Capture the cell that displays the provided text and extract its (X, Y) central coordinate. 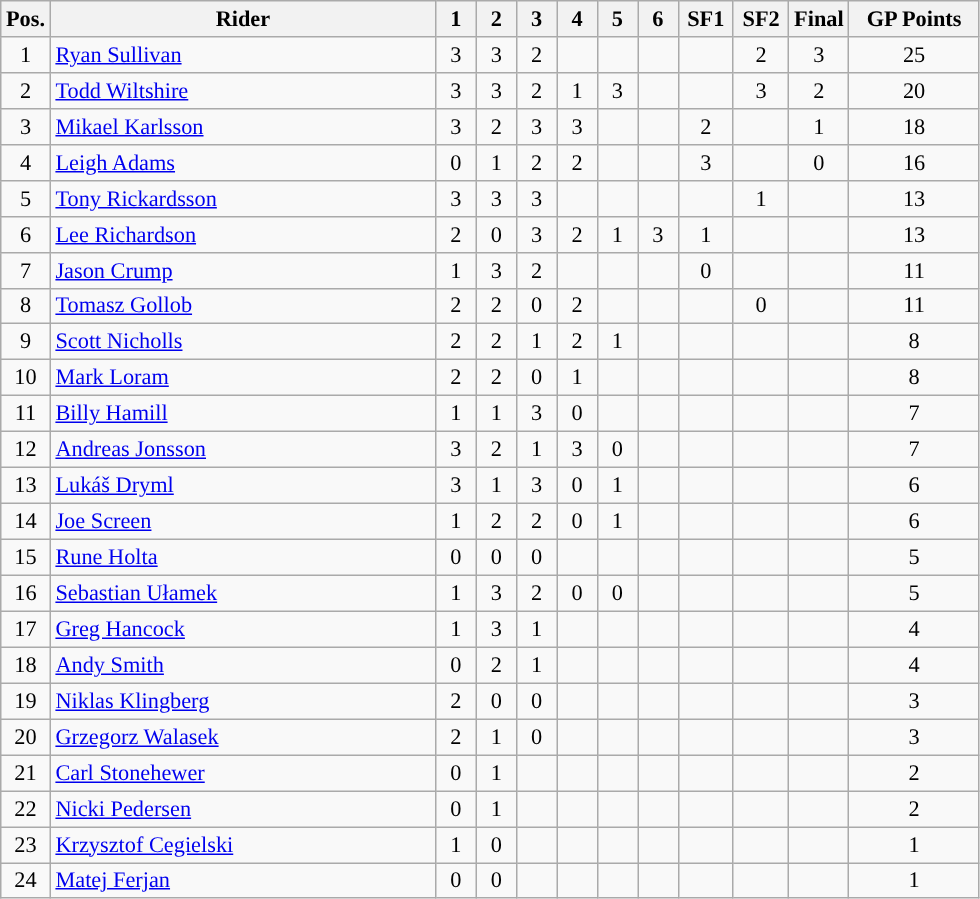
Final (819, 19)
17 (26, 629)
Tomasz Gollob (242, 306)
SF1 (706, 19)
22 (26, 809)
Leigh Adams (242, 162)
12 (26, 450)
Joe Screen (242, 521)
Billy Hamill (242, 414)
25 (914, 55)
Carl Stonehewer (242, 773)
Tony Rickardsson (242, 198)
14 (26, 521)
21 (26, 773)
24 (26, 880)
23 (26, 844)
Andy Smith (242, 665)
SF2 (760, 19)
Sebastian Ułamek (242, 593)
Lee Richardson (242, 234)
Mikael Karlsson (242, 126)
Nicki Pedersen (242, 809)
Matej Ferjan (242, 880)
Grzegorz Walasek (242, 737)
Jason Crump (242, 270)
Niklas Klingberg (242, 701)
Rider (242, 19)
10 (26, 378)
Krzysztof Cegielski (242, 844)
Lukáš Dryml (242, 485)
Mark Loram (242, 378)
Rune Holta (242, 557)
Scott Nicholls (242, 342)
15 (26, 557)
9 (26, 342)
19 (26, 701)
Pos. (26, 19)
Todd Wiltshire (242, 90)
GP Points (914, 19)
Greg Hancock (242, 629)
Ryan Sullivan (242, 55)
Andreas Jonsson (242, 450)
